Determine the (X, Y) coordinate at the center of the cell enclosing the given text.  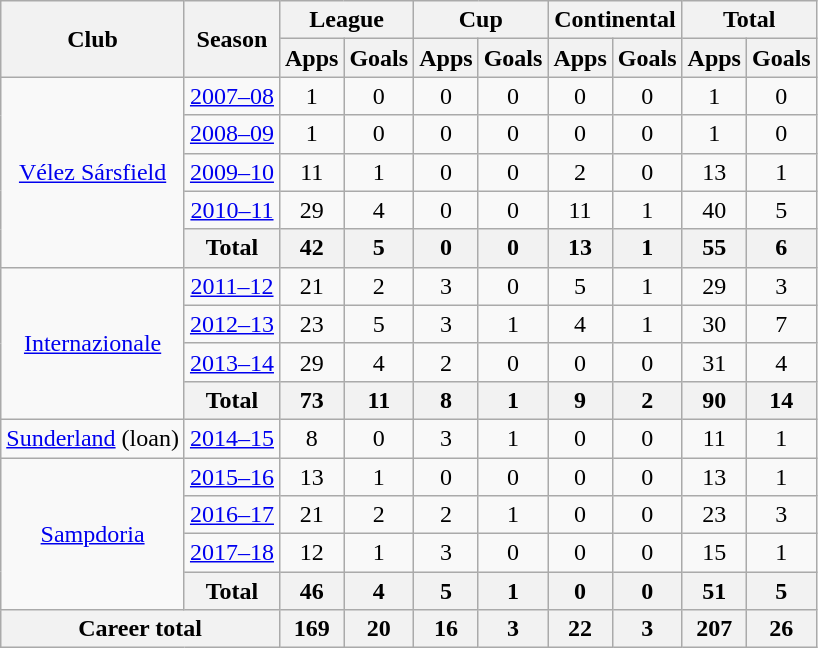
Cup (481, 20)
6 (781, 248)
Sunderland (loan) (93, 438)
2010–11 (232, 210)
2011–12 (232, 286)
55 (714, 248)
Continental (615, 20)
20 (379, 629)
14 (781, 400)
Season (232, 39)
51 (714, 591)
9 (580, 400)
2012–13 (232, 324)
2009–10 (232, 172)
2014–15 (232, 438)
Career total (140, 629)
169 (311, 629)
2008–09 (232, 134)
207 (714, 629)
Club (93, 39)
7 (781, 324)
90 (714, 400)
2017–18 (232, 553)
2016–17 (232, 515)
15 (714, 553)
22 (580, 629)
2015–16 (232, 477)
26 (781, 629)
16 (446, 629)
46 (311, 591)
Vélez Sársfield (93, 172)
League (346, 20)
Sampdoria (93, 534)
31 (714, 362)
12 (311, 553)
40 (714, 210)
73 (311, 400)
2007–08 (232, 96)
42 (311, 248)
Internazionale (93, 343)
30 (714, 324)
2013–14 (232, 362)
